Provide the (x, y) coordinate of the cell's center where the given text is located.  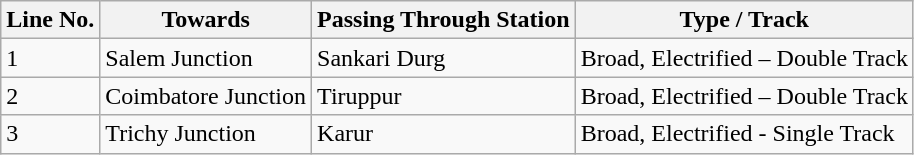
Line No. (50, 20)
3 (50, 134)
1 (50, 58)
Trichy Junction (206, 134)
2 (50, 96)
Salem Junction (206, 58)
Towards (206, 20)
Karur (444, 134)
Tiruppur (444, 96)
Coimbatore Junction (206, 96)
Broad, Electrified - Single Track (744, 134)
Sankari Durg (444, 58)
Type / Track (744, 20)
Passing Through Station (444, 20)
